Pinpoint the cell where the given text exists, returning its [x, y] midpoint coordinate. 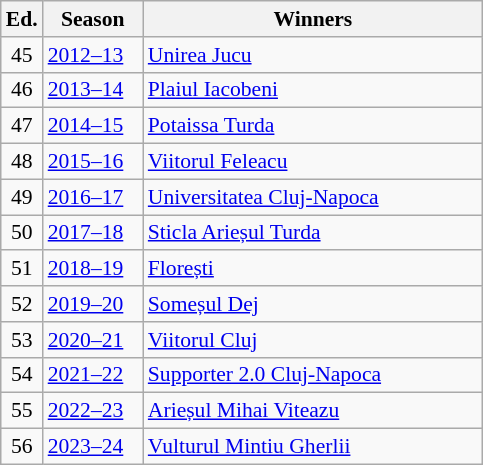
Sticla Arieșul Turda [313, 233]
Season [93, 19]
2016–17 [93, 197]
2017–18 [93, 233]
Someșul Dej [313, 304]
2021–22 [93, 375]
Winners [313, 19]
56 [22, 447]
2014–15 [93, 126]
Plaiul Iacobeni [313, 90]
46 [22, 90]
47 [22, 126]
2020–21 [93, 340]
Unirea Jucu [313, 55]
2018–19 [93, 269]
51 [22, 269]
Ed. [22, 19]
52 [22, 304]
55 [22, 411]
50 [22, 233]
2012–13 [93, 55]
2015–16 [93, 162]
2019–20 [93, 304]
Florești [313, 269]
2022–23 [93, 411]
2013–14 [93, 90]
Viitorul Cluj [313, 340]
Potaissa Turda [313, 126]
48 [22, 162]
Viitorul Feleacu [313, 162]
Universitatea Cluj-Napoca [313, 197]
2023–24 [93, 447]
54 [22, 375]
Supporter 2.0 Cluj-Napoca [313, 375]
49 [22, 197]
53 [22, 340]
Arieșul Mihai Viteazu [313, 411]
45 [22, 55]
Vulturul Mintiu Gherlii [313, 447]
